Pinpoint the cell where the given text exists, returning its (x, y) midpoint coordinate. 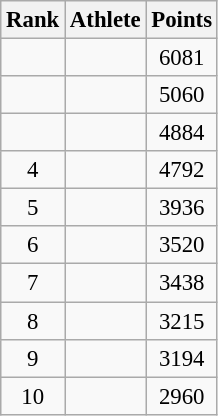
2960 (182, 396)
7 (33, 283)
4884 (182, 133)
9 (33, 358)
8 (33, 321)
6 (33, 245)
Points (182, 20)
10 (33, 396)
4792 (182, 170)
6081 (182, 58)
3215 (182, 321)
4 (33, 170)
3194 (182, 358)
5060 (182, 95)
3438 (182, 283)
3936 (182, 208)
Rank (33, 20)
5 (33, 208)
3520 (182, 245)
Athlete (106, 20)
